Return [x, y] of the center of cell containing provided text 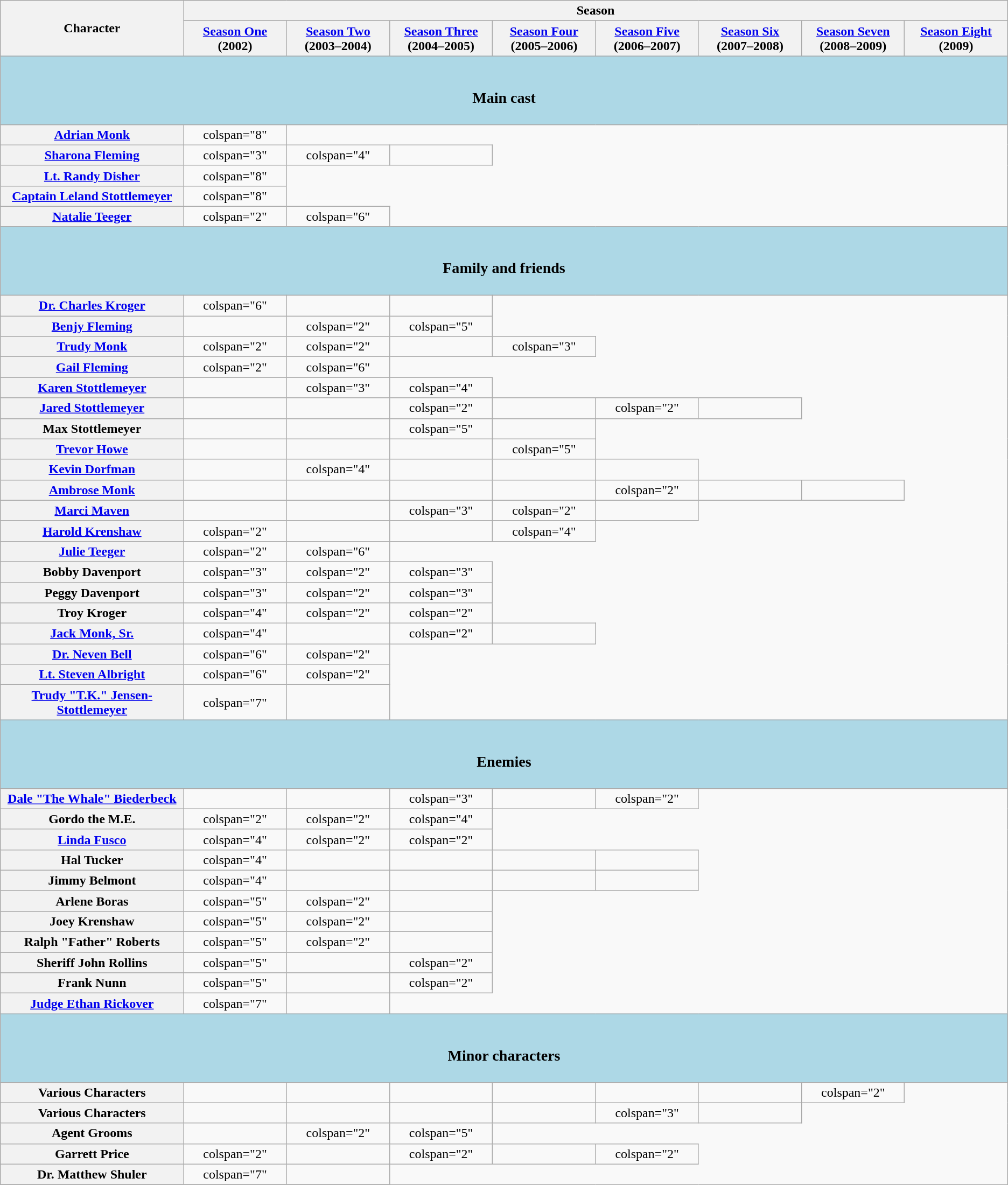
Dr. Neven Bell [92, 654]
Trudy "T.K." Jensen-Stottlemeyer [92, 702]
Garrett Price [92, 1154]
Julie Teeger [92, 551]
Captain Leland Stottlemeyer [92, 196]
Natalie Teeger [92, 216]
Agent Grooms [92, 1133]
Main cast [504, 90]
Minor characters [504, 1048]
Dr. Charles Kroger [92, 306]
Sharona Fleming [92, 155]
Family and friends [504, 261]
Season Seven(2008–2009) [853, 39]
Max Stottlemeyer [92, 429]
Ralph "Father" Roberts [92, 942]
Gail Fleming [92, 367]
Trudy Monk [92, 347]
Sheriff John Rollins [92, 963]
Jimmy Belmont [92, 880]
Benjy Fleming [92, 326]
Season One(2002) [235, 39]
Season Three(2004–2005) [440, 39]
Lt. Randy Disher [92, 176]
Season Six(2007–2008) [750, 39]
Karen Stottlemeyer [92, 388]
Jared Stottlemeyer [92, 408]
Gordo the M.E. [92, 819]
Arlene Boras [92, 901]
Season [596, 11]
Season Eight(2009) [956, 39]
Hal Tucker [92, 860]
Jack Monk, Sr. [92, 634]
Kevin Dorfman [92, 469]
Lt. Steven Albright [92, 675]
Dale "The Whale" Biederbeck [92, 798]
Enemies [504, 754]
Ambrose Monk [92, 490]
Joey Krenshaw [92, 921]
Peggy Davenport [92, 593]
Adrian Monk [92, 135]
Marci Maven [92, 510]
Character [92, 28]
Harold Krenshaw [92, 531]
Frank Nunn [92, 983]
Dr. Matthew Shuler [92, 1174]
Season Five(2006–2007) [647, 39]
Troy Kroger [92, 613]
Linda Fusco [92, 839]
Season Two(2003–2004) [338, 39]
Trevor Howe [92, 449]
Bobby Davenport [92, 572]
Season Four(2005–2006) [544, 39]
Judge Ethan Rickover [92, 1004]
